Identify which cell holds the provided text, then report its [x, y] central coordinate. 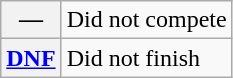
— [31, 20]
DNF [31, 58]
Did not compete [146, 20]
Did not finish [146, 58]
